Output the (X, Y) coordinate of the center of the cell containing the given text.  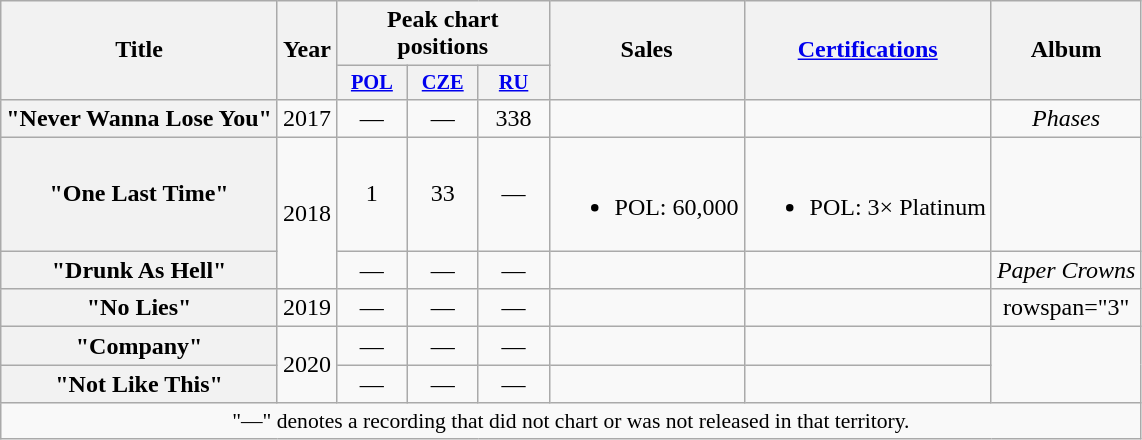
2020 (306, 365)
Year (306, 50)
Phases (1066, 118)
Peak chart positions (442, 34)
Title (140, 50)
"Not Like This" (140, 384)
Album (1066, 50)
POL: 60,000 (646, 194)
Sales (646, 50)
Certifications (868, 50)
RU (514, 83)
CZE (442, 83)
"Drunk As Hell" (140, 270)
POL: 3× Platinum (868, 194)
2018 (306, 214)
Paper Crowns (1066, 270)
POL (372, 83)
2017 (306, 118)
33 (442, 194)
338 (514, 118)
"—" denotes a recording that did not chart or was not released in that territory. (571, 421)
"Company" (140, 346)
2019 (306, 308)
1 (372, 194)
rowspan="3" (1066, 308)
"No Lies" (140, 308)
"Never Wanna Lose You" (140, 118)
"One Last Time" (140, 194)
